Provide the [x, y] coordinate of the cell's center where the given text is located.  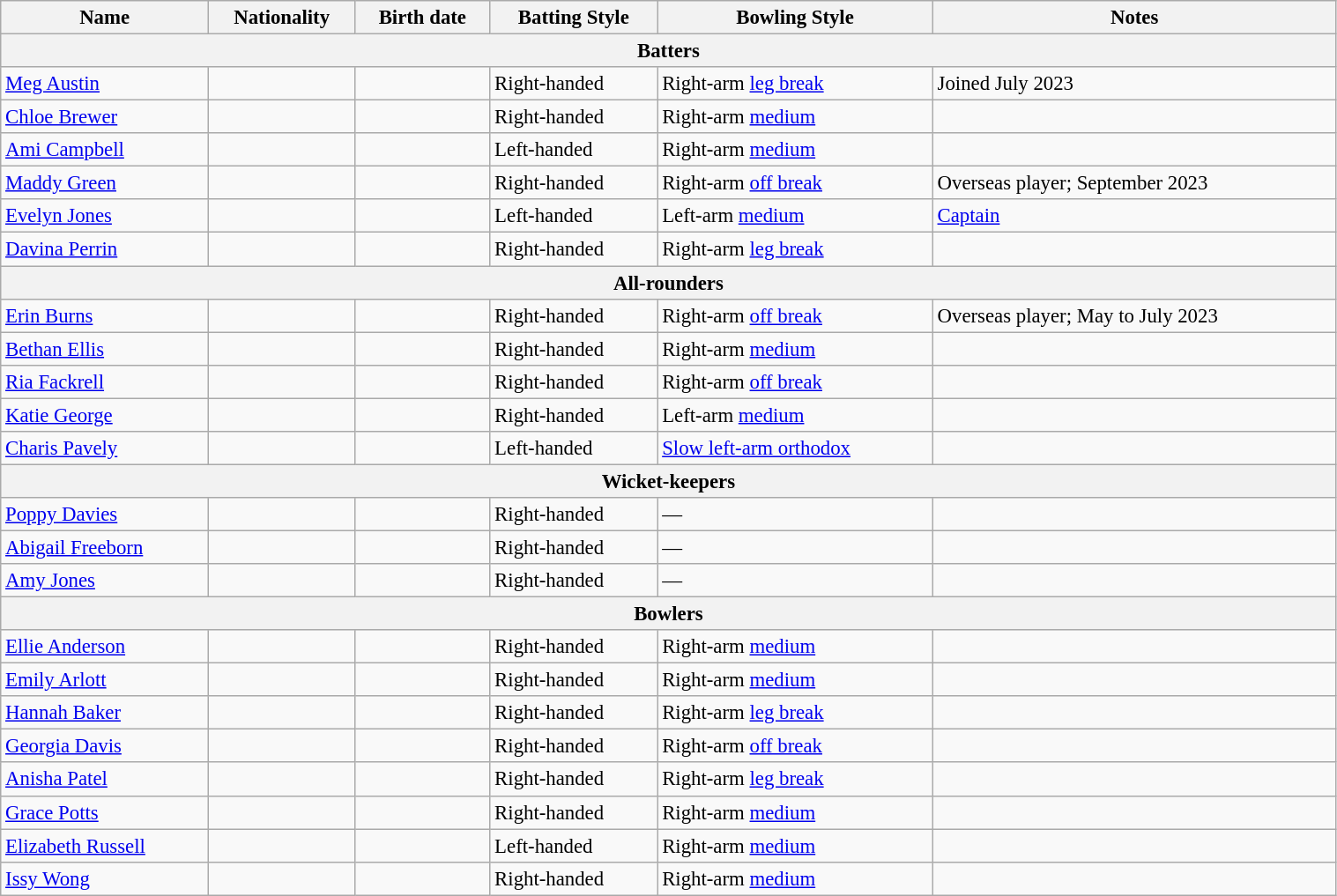
Wicket-keepers [668, 481]
Overseas player; September 2023 [1134, 183]
Chloe Brewer [105, 117]
Ria Fackrell [105, 381]
Katie George [105, 415]
Name [105, 18]
Emily Arlott [105, 680]
Birth date [423, 18]
Bowlers [668, 614]
All-rounders [668, 283]
Bethan Ellis [105, 349]
Amy Jones [105, 581]
Overseas player; May to July 2023 [1134, 315]
Georgia Davis [105, 746]
Grace Potts [105, 812]
Batters [668, 51]
Davina Perrin [105, 249]
Batting Style [574, 18]
Erin Burns [105, 315]
Ellie Anderson [105, 647]
Captain [1134, 216]
Issy Wong [105, 878]
Abigail Freeborn [105, 547]
Elizabeth Russell [105, 846]
Evelyn Jones [105, 216]
Nationality [282, 18]
Notes [1134, 18]
Ami Campbell [105, 150]
Slow left-arm orthodox [795, 448]
Bowling Style [795, 18]
Charis Pavely [105, 448]
Joined July 2023 [1134, 84]
Meg Austin [105, 84]
Anisha Patel [105, 780]
Maddy Green [105, 183]
Poppy Davies [105, 515]
Hannah Baker [105, 713]
